Determine the (X, Y) coordinate at the center of the cell enclosing the given text.  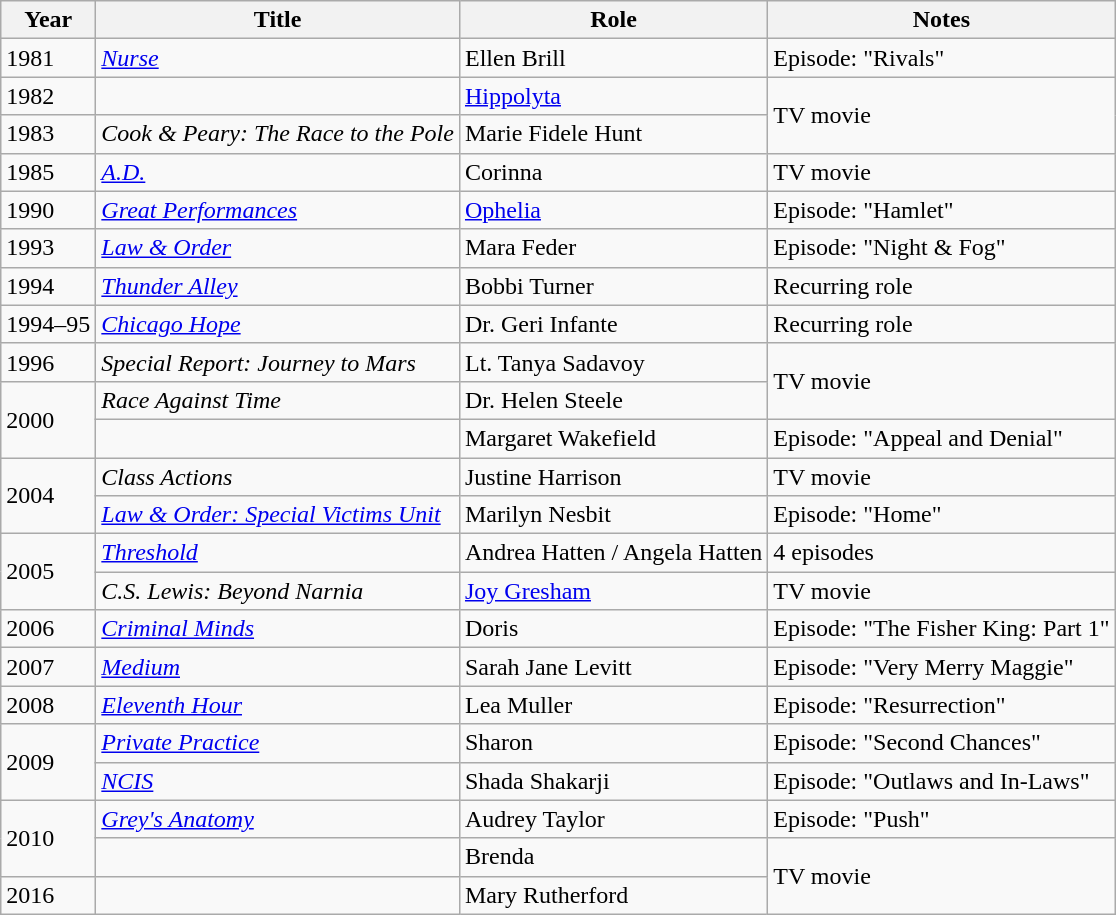
Marilyn Nesbit (613, 515)
NCIS (278, 781)
Thunder Alley (278, 286)
Title (278, 20)
2000 (48, 419)
Episode: "Resurrection" (942, 705)
1994 (48, 286)
Corinna (613, 172)
Ellen Brill (613, 58)
4 episodes (942, 553)
Class Actions (278, 477)
Shada Shakarji (613, 781)
2016 (48, 895)
1990 (48, 210)
Margaret Wakefield (613, 438)
Sharon (613, 743)
2005 (48, 572)
A.D. (278, 172)
2007 (48, 667)
2010 (48, 838)
1996 (48, 362)
1981 (48, 58)
Marie Fidele Hunt (613, 134)
Lea Muller (613, 705)
Episode: "Home" (942, 515)
C.S. Lewis: Beyond Narnia (278, 591)
Episode: "Outlaws and In-Laws" (942, 781)
2009 (48, 762)
Episode: "Rivals" (942, 58)
Law & Order: Special Victims Unit (278, 515)
Chicago Hope (278, 324)
2004 (48, 496)
1982 (48, 96)
Mara Feder (613, 248)
Medium (278, 667)
1983 (48, 134)
Threshold (278, 553)
Eleventh Hour (278, 705)
Episode: "Push" (942, 819)
Audrey Taylor (613, 819)
Episode: "Second Chances" (942, 743)
Grey's Anatomy (278, 819)
Notes (942, 20)
2008 (48, 705)
Lt. Tanya Sadavoy (613, 362)
2006 (48, 629)
Mary Rutherford (613, 895)
Dr. Geri Infante (613, 324)
Role (613, 20)
Law & Order (278, 248)
Criminal Minds (278, 629)
Nurse (278, 58)
Dr. Helen Steele (613, 400)
Episode: "The Fisher King: Part 1" (942, 629)
Brenda (613, 857)
Year (48, 20)
1994–95 (48, 324)
Ophelia (613, 210)
Andrea Hatten / Angela Hatten (613, 553)
Hippolyta (613, 96)
Great Performances (278, 210)
Joy Gresham (613, 591)
Episode: "Very Merry Maggie" (942, 667)
Episode: "Appeal and Denial" (942, 438)
Special Report: Journey to Mars (278, 362)
Cook & Peary: The Race to the Pole (278, 134)
Bobbi Turner (613, 286)
Episode: "Hamlet" (942, 210)
Private Practice (278, 743)
1993 (48, 248)
Doris (613, 629)
Justine Harrison (613, 477)
1985 (48, 172)
Episode: "Night & Fog" (942, 248)
Sarah Jane Levitt (613, 667)
Race Against Time (278, 400)
